Pinpoint the cell where the given text exists, returning its (x, y) midpoint coordinate. 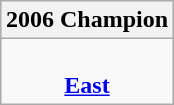
2006 Champion (86, 20)
East (86, 72)
